Search for the cell housing the specified text and yield its (X, Y) center coordinate. 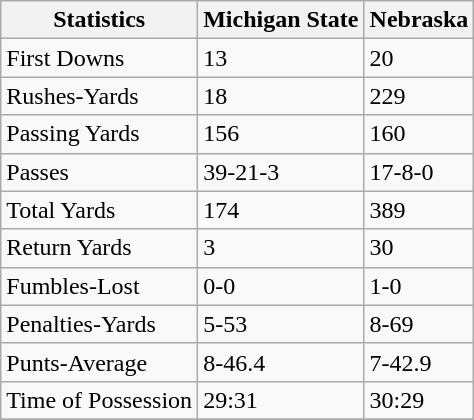
0-0 (281, 286)
8-46.4 (281, 362)
389 (419, 210)
13 (281, 58)
Fumbles-Lost (100, 286)
8-69 (419, 324)
Penalties-Yards (100, 324)
Return Yards (100, 248)
1-0 (419, 286)
20 (419, 58)
Statistics (100, 20)
Passes (100, 172)
5-53 (281, 324)
30 (419, 248)
229 (419, 96)
17-8-0 (419, 172)
First Downs (100, 58)
174 (281, 210)
29:31 (281, 400)
Time of Possession (100, 400)
39-21-3 (281, 172)
Rushes-Yards (100, 96)
Punts-Average (100, 362)
18 (281, 96)
Total Yards (100, 210)
7-42.9 (419, 362)
156 (281, 134)
30:29 (419, 400)
Nebraska (419, 20)
Michigan State (281, 20)
3 (281, 248)
Passing Yards (100, 134)
160 (419, 134)
